For the text-containing cell, return its midpoint in (X, Y) coordinate format. 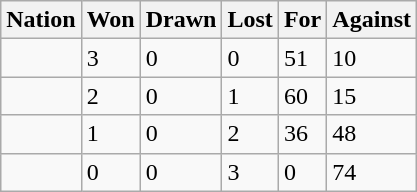
10 (372, 58)
15 (372, 96)
Lost (250, 20)
Won (110, 20)
51 (302, 58)
74 (372, 172)
Nation (41, 20)
For (302, 20)
Drawn (181, 20)
60 (302, 96)
36 (302, 134)
Against (372, 20)
48 (372, 134)
